Scan for the cell matching the given text and deliver its (x, y) coordinate at center. 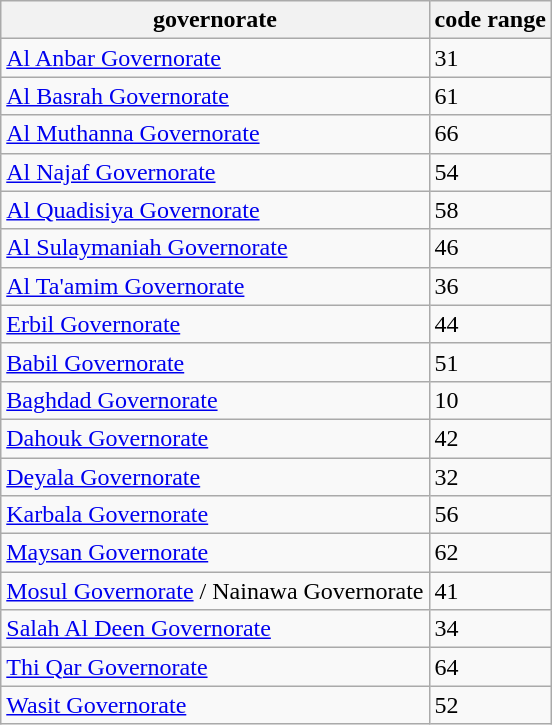
Maysan Governorate (215, 553)
58 (490, 210)
Wasit Governorate (215, 705)
Mosul Governorate / Nainawa Governorate (215, 591)
governorate (215, 20)
Al Ta'amim Governorate (215, 286)
Deyala Governorate (215, 477)
Erbil Governorate (215, 324)
Karbala Governorate (215, 515)
62 (490, 553)
66 (490, 134)
54 (490, 172)
10 (490, 400)
44 (490, 324)
61 (490, 96)
Baghdad Governorate (215, 400)
46 (490, 248)
Al Quadisiya Governorate (215, 210)
Al Basrah Governorate (215, 96)
42 (490, 438)
Thi Qar Governorate (215, 667)
Al Muthanna Governorate (215, 134)
36 (490, 286)
31 (490, 58)
Al Anbar Governorate (215, 58)
32 (490, 477)
Salah Al Deen Governorate (215, 629)
64 (490, 667)
52 (490, 705)
Babil Governorate (215, 362)
code range (490, 20)
Al Sulaymaniah Governorate (215, 248)
Al Najaf Governorate (215, 172)
Dahouk Governorate (215, 438)
51 (490, 362)
56 (490, 515)
41 (490, 591)
34 (490, 629)
